Search for the cell housing the specified text and yield its [X, Y] center coordinate. 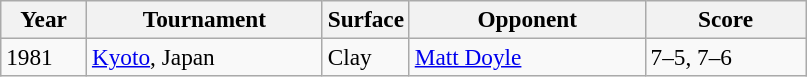
Score [726, 19]
Surface [366, 19]
7–5, 7–6 [726, 57]
Opponent [527, 19]
Matt Doyle [527, 57]
Year [44, 19]
Kyoto, Japan [205, 57]
Tournament [205, 19]
1981 [44, 57]
Clay [366, 57]
